Capture the cell that displays the provided text and extract its (x, y) central coordinate. 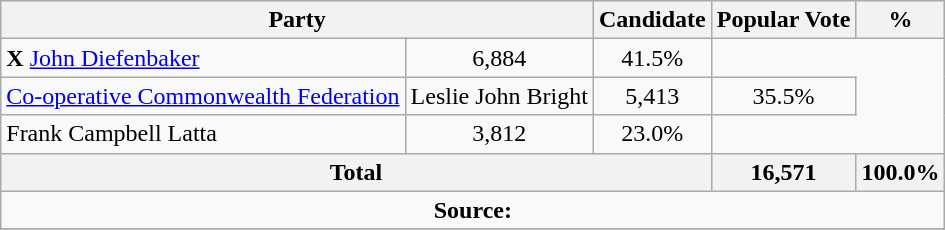
Source: (473, 210)
5,413 (652, 96)
Party (298, 20)
35.5% (784, 96)
3,812 (499, 134)
X John Diefenbaker (203, 58)
Candidate (652, 20)
41.5% (652, 58)
16,571 (784, 172)
% (900, 20)
Co-operative Commonwealth Federation (203, 96)
Popular Vote (784, 20)
Leslie John Bright (499, 96)
23.0% (652, 134)
Total (356, 172)
6,884 (499, 58)
100.0% (900, 172)
Frank Campbell Latta (203, 134)
